Determine the (x, y) coordinate at the center of the cell enclosing the given text.  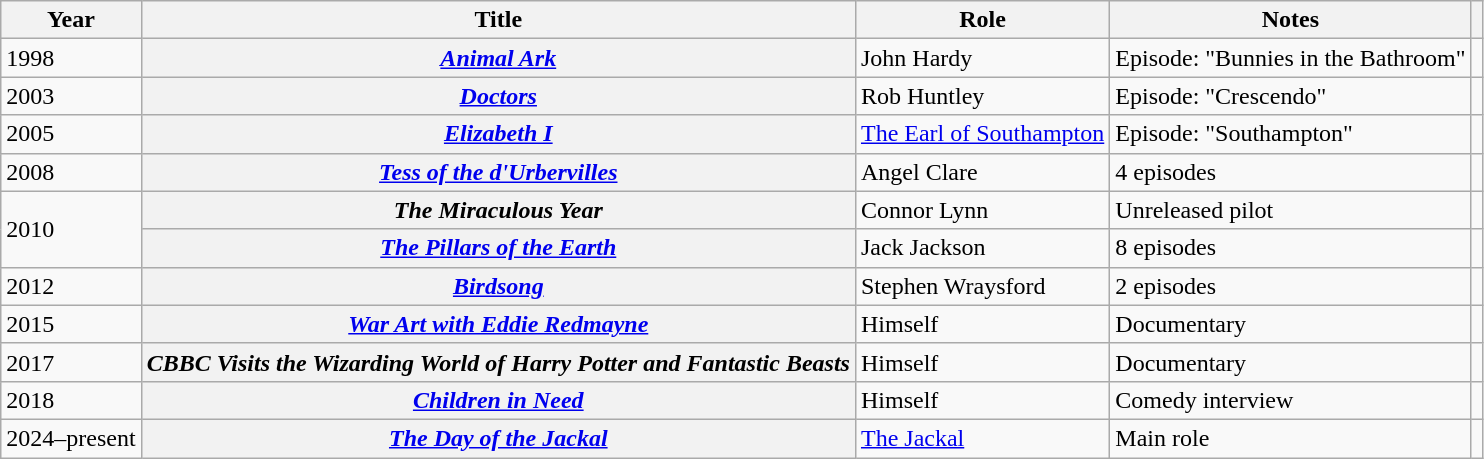
Jack Jackson (982, 248)
Children in Need (498, 400)
2003 (71, 96)
Episode: "Southampton" (1290, 134)
2012 (71, 286)
2 episodes (1290, 286)
Stephen Wraysford (982, 286)
Role (982, 20)
Connor Lynn (982, 210)
Birdsong (498, 286)
The Earl of Southampton (982, 134)
Main role (1290, 438)
1998 (71, 58)
2024–present (71, 438)
4 episodes (1290, 172)
2008 (71, 172)
2015 (71, 324)
The Pillars of the Earth (498, 248)
Elizabeth I (498, 134)
The Miraculous Year (498, 210)
Doctors (498, 96)
Year (71, 20)
Episode: "Crescendo" (1290, 96)
Rob Huntley (982, 96)
Angel Clare (982, 172)
Title (498, 20)
Comedy interview (1290, 400)
The Jackal (982, 438)
2005 (71, 134)
Tess of the d'Urbervilles (498, 172)
Animal Ark (498, 58)
8 episodes (1290, 248)
John Hardy (982, 58)
Unreleased pilot (1290, 210)
CBBC Visits the Wizarding World of Harry Potter and Fantastic Beasts (498, 362)
The Day of the Jackal (498, 438)
Notes (1290, 20)
2017 (71, 362)
Episode: "Bunnies in the Bathroom" (1290, 58)
War Art with Eddie Redmayne (498, 324)
2018 (71, 400)
2010 (71, 229)
